Provide the (x, y) coordinate of the cell's center where the given text is located.  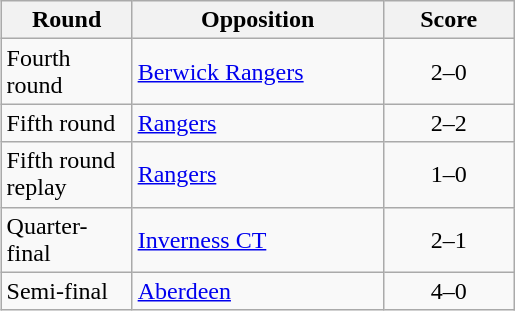
Fifth round replay (66, 174)
Score (448, 20)
4–0 (448, 291)
Semi-final (66, 291)
2–1 (448, 240)
Aberdeen (258, 291)
Fourth round (66, 72)
Opposition (258, 20)
2–0 (448, 72)
1–0 (448, 174)
Round (66, 20)
2–2 (448, 123)
Quarter-final (66, 240)
Inverness CT (258, 240)
Fifth round (66, 123)
Berwick Rangers (258, 72)
